Capture the cell that displays the provided text and extract its [X, Y] central coordinate. 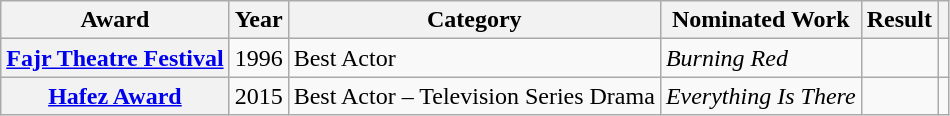
Best Actor – Television Series Drama [474, 96]
Year [258, 20]
1996 [258, 58]
2015 [258, 96]
Fajr Theatre Festival [115, 58]
Hafez Award [115, 96]
Nominated Work [760, 20]
Result [899, 20]
Category [474, 20]
Burning Red [760, 58]
Award [115, 20]
Best Actor [474, 58]
Everything Is There [760, 96]
